Extract the (X, Y) coordinate from the center of the cell holding the provided text.  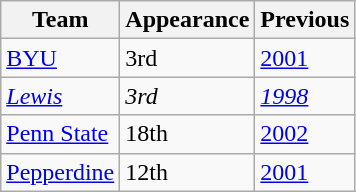
Lewis (60, 96)
Penn State (60, 134)
BYU (60, 58)
18th (188, 134)
Previous (305, 20)
1998 (305, 96)
12th (188, 172)
Pepperdine (60, 172)
Appearance (188, 20)
2002 (305, 134)
Team (60, 20)
